Output the [X, Y] coordinate of the center of the cell containing the given text.  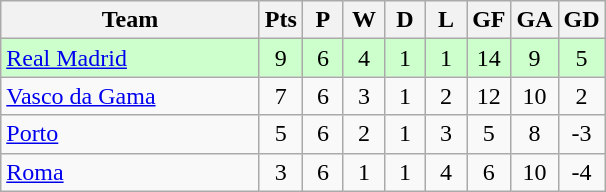
12 [489, 96]
P [322, 20]
W [364, 20]
14 [489, 58]
D [404, 20]
GA [534, 20]
Real Madrid [130, 58]
GD [582, 20]
Team [130, 20]
8 [534, 134]
L [446, 20]
Porto [130, 134]
7 [280, 96]
-3 [582, 134]
Pts [280, 20]
GF [489, 20]
Vasco da Gama [130, 96]
Roma [130, 172]
-4 [582, 172]
